Find where the given text appears and provide that cell's center as (X, Y) coordinate. 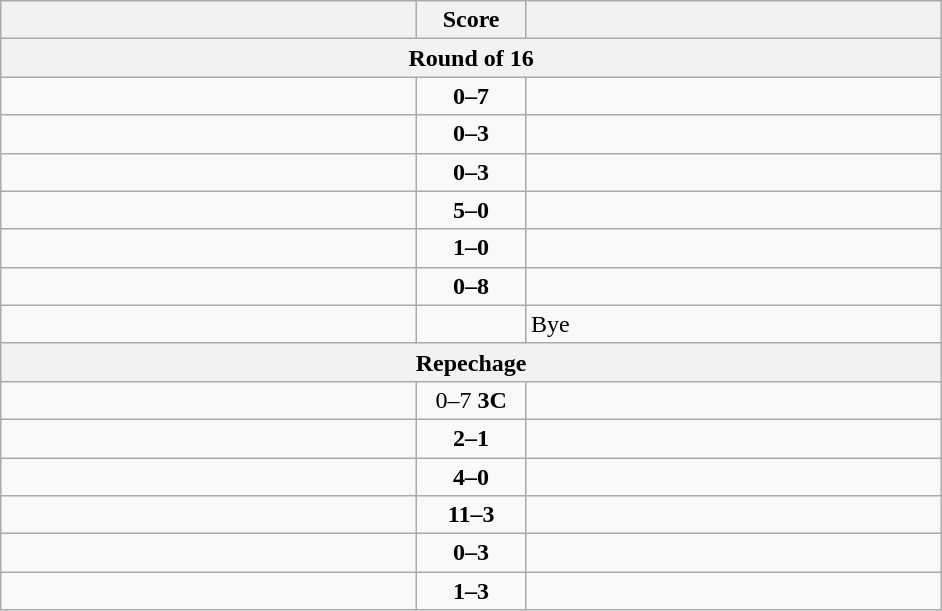
11–3 (472, 515)
Bye (733, 324)
5–0 (472, 210)
0–7 3C (472, 400)
0–8 (472, 286)
Score (472, 20)
Repechage (472, 362)
0–7 (472, 96)
Round of 16 (472, 58)
4–0 (472, 477)
2–1 (472, 438)
1–0 (472, 248)
1–3 (472, 591)
